Return (X, Y) of the center of cell containing provided text 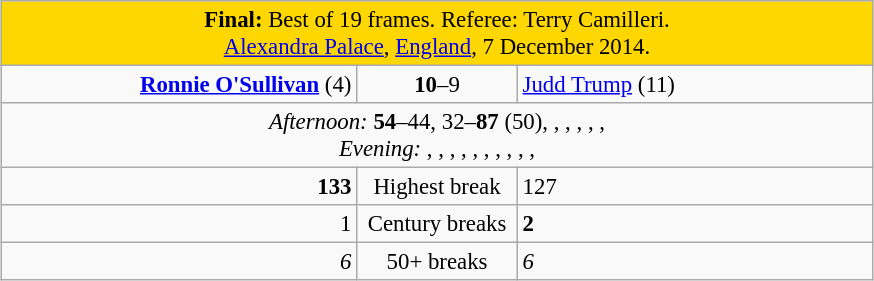
Final: Best of 19 frames. Referee: Terry Camilleri.Alexandra Palace, England, 7 December 2014. (437, 34)
133 (179, 187)
1 (179, 224)
127 (695, 187)
2 (695, 224)
Judd Trump (11) (695, 85)
Afternoon: 54–44, 32–87 (50), , , , , , Evening: , , , , , , , , , , (437, 136)
Century breaks (438, 224)
50+ breaks (438, 262)
Ronnie O'Sullivan (4) (179, 85)
10–9 (438, 85)
Highest break (438, 187)
